Return the (X, Y) coordinate for the center point of the cell that contains the specified text.  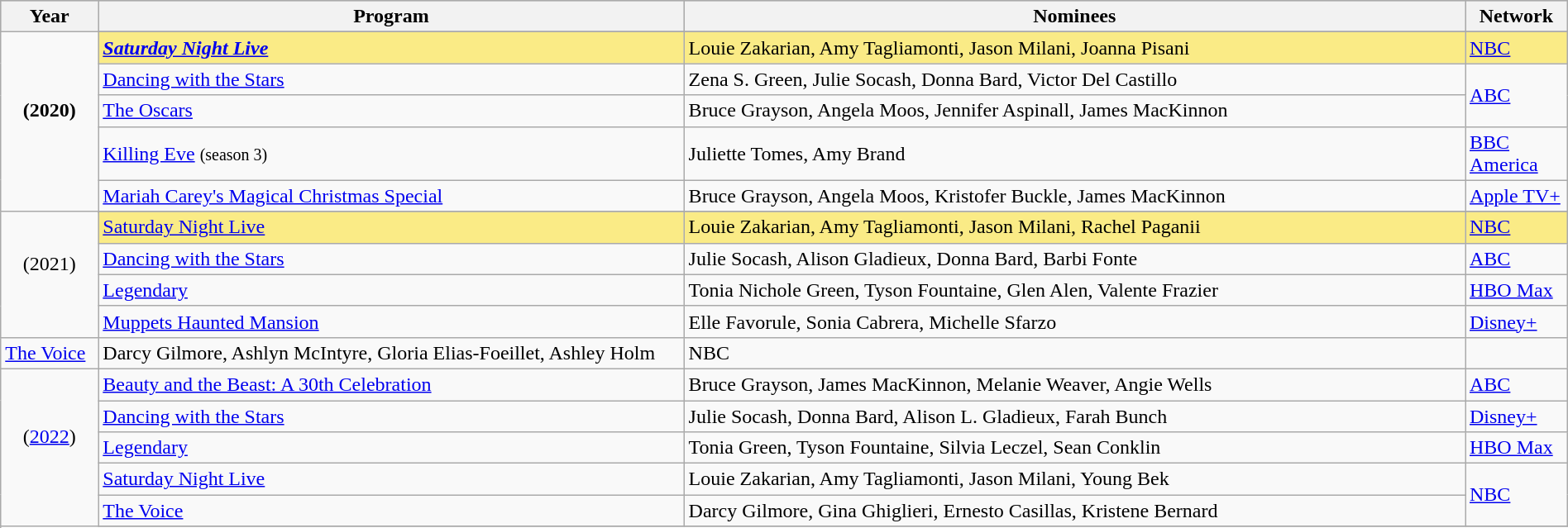
Killing Eve (season 3) (391, 154)
Year (50, 17)
Network (1517, 17)
Mariah Carey's Magical Christmas Special (391, 196)
(2021) (50, 274)
Elle Favorule, Sonia Cabrera, Michelle Sfarzo (1074, 321)
Tonia Nichole Green, Tyson Fountaine, Glen Alen, Valente Frazier (1074, 290)
(2022) (50, 447)
Zena S. Green, Julie Socash, Donna Bard, Victor Del Castillo (1074, 79)
Bruce Grayson, Angela Moos, Kristofer Buckle, James MacKinnon (1074, 196)
Bruce Grayson, James MacKinnon, Melanie Weaver, Angie Wells (1074, 384)
Muppets Haunted Mansion (391, 321)
Louie Zakarian, Amy Tagliamonti, Jason Milani, Rachel Paganii (1074, 227)
Louie Zakarian, Amy Tagliamonti, Jason Milani, Young Bek (1074, 479)
Darcy Gilmore, Ashlyn McIntyre, Gloria Elias-Foeillet, Ashley Holm (391, 353)
(2020) (50, 122)
Program (391, 17)
BBC America (1517, 154)
Julie Socash, Donna Bard, Alison L. Gladieux, Farah Bunch (1074, 416)
Juliette Tomes, Amy Brand (1074, 154)
Bruce Grayson, Angela Moos, Jennifer Aspinall, James MacKinnon (1074, 111)
Darcy Gilmore, Gina Ghiglieri, Ernesto Casillas, Kristene Bernard (1074, 511)
Tonia Green, Tyson Fountaine, Silvia Leczel, Sean Conklin (1074, 448)
Apple TV+ (1517, 196)
Nominees (1074, 17)
Julie Socash, Alison Gladieux, Donna Bard, Barbi Fonte (1074, 259)
The Oscars (391, 111)
Beauty and the Beast: A 30th Celebration (391, 384)
Louie Zakarian, Amy Tagliamonti, Jason Milani, Joanna Pisani (1074, 48)
